Return the (x, y) coordinate for the center point of the cell that contains the specified text.  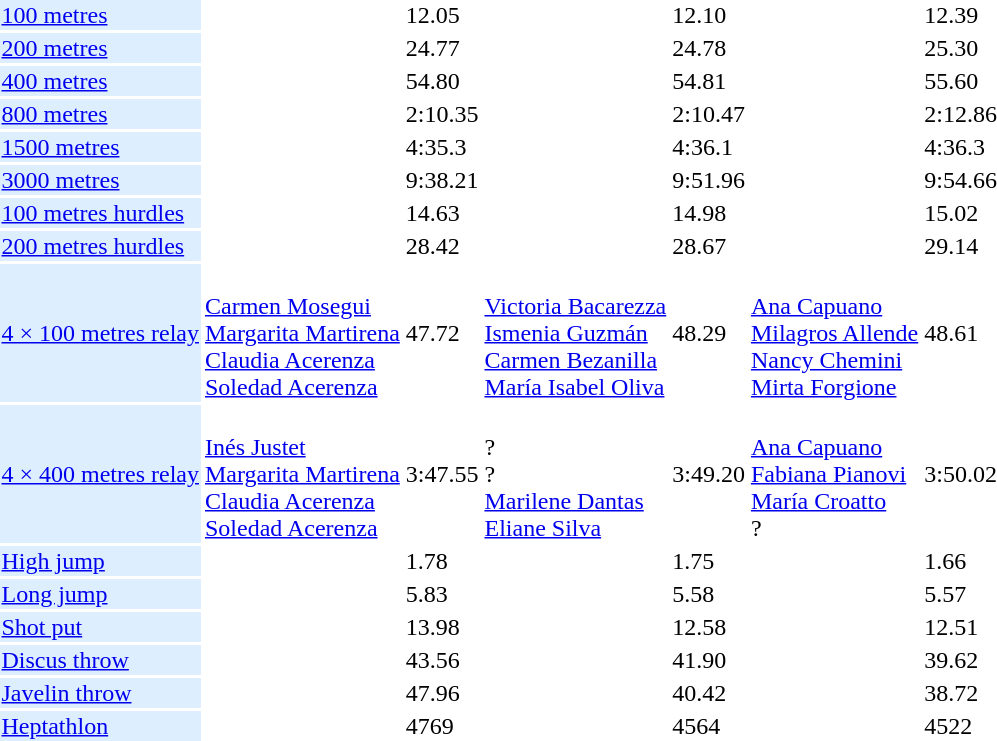
47.72 (442, 333)
41.90 (709, 660)
3:49.20 (709, 474)
14.63 (442, 213)
12.05 (442, 15)
2:10.35 (442, 114)
High jump (100, 561)
14.98 (709, 213)
4 × 100 metres relay (100, 333)
4:35.3 (442, 147)
400 metres (100, 81)
1.75 (709, 561)
2:10.47 (709, 114)
Victoria BacarezzaIsmenia GuzmánCarmen BezanillaMaría Isabel Oliva (576, 333)
100 metres (100, 15)
5.83 (442, 594)
48.29 (709, 333)
4769 (442, 726)
Inés JustetMargarita MartirenaClaudia AcerenzaSoledad Acerenza (302, 474)
43.56 (442, 660)
Discus throw (100, 660)
Ana CapuanoFabiana PianoviMaría Croatto? (834, 474)
9:38.21 (442, 180)
??Marilene DantasEliane Silva (576, 474)
Ana CapuanoMilagros AllendeNancy CheminiMirta Forgione (834, 333)
12.10 (709, 15)
Heptathlon (100, 726)
28.67 (709, 246)
4564 (709, 726)
54.80 (442, 81)
24.78 (709, 48)
200 metres hurdles (100, 246)
800 metres (100, 114)
Javelin throw (100, 693)
4:36.1 (709, 147)
3000 metres (100, 180)
13.98 (442, 627)
100 metres hurdles (100, 213)
3:47.55 (442, 474)
24.77 (442, 48)
Shot put (100, 627)
12.58 (709, 627)
40.42 (709, 693)
28.42 (442, 246)
1.78 (442, 561)
Long jump (100, 594)
1500 metres (100, 147)
9:51.96 (709, 180)
47.96 (442, 693)
5.58 (709, 594)
200 metres (100, 48)
Carmen MoseguiMargarita MartirenaClaudia AcerenzaSoledad Acerenza (302, 333)
4 × 400 metres relay (100, 474)
54.81 (709, 81)
